From the cell containing the given text, extract its center point as (x, y) coordinate. 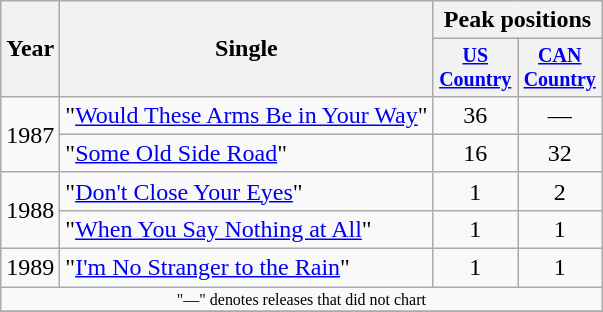
"—" denotes releases that did not chart (302, 299)
"Would These Arms Be in Your Way" (246, 115)
1989 (30, 268)
— (560, 115)
2 (560, 191)
"Don't Close Your Eyes" (246, 191)
1988 (30, 210)
36 (475, 115)
16 (475, 153)
1987 (30, 134)
Single (246, 49)
"Some Old Side Road" (246, 153)
"When You Say Nothing at All" (246, 229)
32 (560, 153)
US Country (475, 68)
"I'm No Stranger to the Rain" (246, 268)
Peak positions (518, 20)
CAN Country (560, 68)
Year (30, 49)
